Scan for the cell matching the given text and deliver its (x, y) coordinate at center. 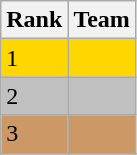
Rank (34, 20)
3 (34, 134)
2 (34, 96)
1 (34, 58)
Team (102, 20)
